Return (X, Y) of the center of cell containing provided text 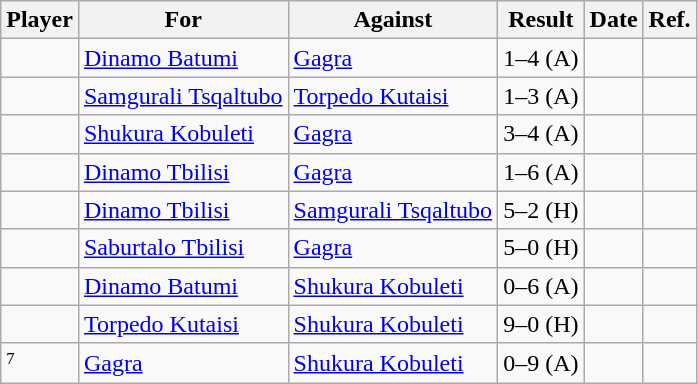
1–3 (A) (541, 96)
3–4 (A) (541, 134)
Saburtalo Tbilisi (183, 248)
0–9 (A) (541, 363)
Result (541, 20)
1–6 (A) (541, 172)
For (183, 20)
5–0 (H) (541, 248)
Against (393, 20)
9–0 (H) (541, 324)
7 (40, 363)
Player (40, 20)
Ref. (670, 20)
0–6 (A) (541, 286)
1–4 (A) (541, 58)
Date (614, 20)
5–2 (H) (541, 210)
